Pinpoint the cell where the given text exists, returning its [x, y] midpoint coordinate. 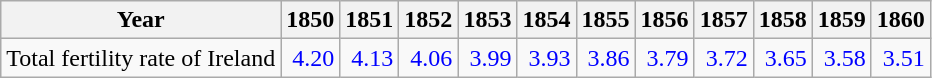
3.58 [842, 58]
1850 [310, 20]
3.93 [546, 58]
1852 [428, 20]
1855 [606, 20]
1860 [900, 20]
Total fertility rate of Ireland [141, 58]
3.86 [606, 58]
Year [141, 20]
1853 [488, 20]
4.06 [428, 58]
4.20 [310, 58]
1859 [842, 20]
1851 [370, 20]
3.99 [488, 58]
1857 [724, 20]
3.79 [664, 58]
3.51 [900, 58]
3.65 [782, 58]
4.13 [370, 58]
3.72 [724, 58]
1854 [546, 20]
1858 [782, 20]
1856 [664, 20]
